Identify which cell holds the provided text, then report its (x, y) central coordinate. 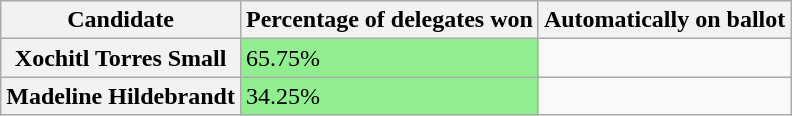
Automatically on ballot (664, 20)
Percentage of delegates won (389, 20)
34.25% (389, 96)
Xochitl Torres Small (121, 58)
Madeline Hildebrandt (121, 96)
65.75% (389, 58)
Candidate (121, 20)
